Identify which cell holds the provided text, then report its (x, y) central coordinate. 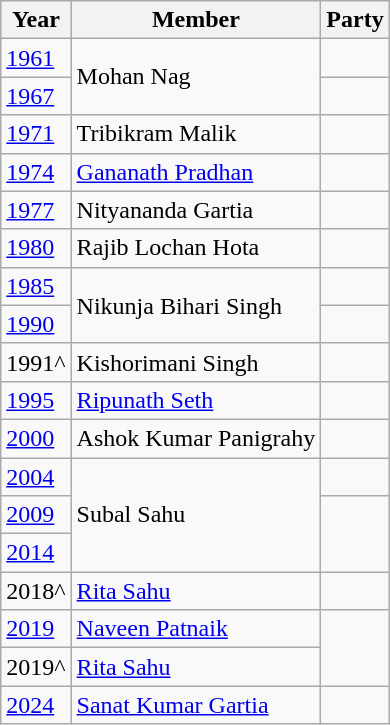
2024 (36, 705)
Tribikram Malik (196, 134)
Naveen Patnaik (196, 629)
Rajib Lochan Hota (196, 248)
2018^ (36, 591)
Party (355, 20)
2019^ (36, 667)
2019 (36, 629)
1985 (36, 286)
1961 (36, 58)
2009 (36, 515)
Year (36, 20)
1967 (36, 96)
2014 (36, 553)
Kishorimani Singh (196, 362)
1990 (36, 324)
1974 (36, 172)
1991^ (36, 362)
1971 (36, 134)
Gananath Pradhan (196, 172)
Ashok Kumar Panigrahy (196, 438)
Mohan Nag (196, 77)
1980 (36, 248)
1995 (36, 400)
2000 (36, 438)
Member (196, 20)
Ripunath Seth (196, 400)
Nikunja Bihari Singh (196, 305)
1977 (36, 210)
Subal Sahu (196, 515)
Sanat Kumar Gartia (196, 705)
2004 (36, 477)
Nityananda Gartia (196, 210)
